Return [x, y] of the center of cell containing provided text 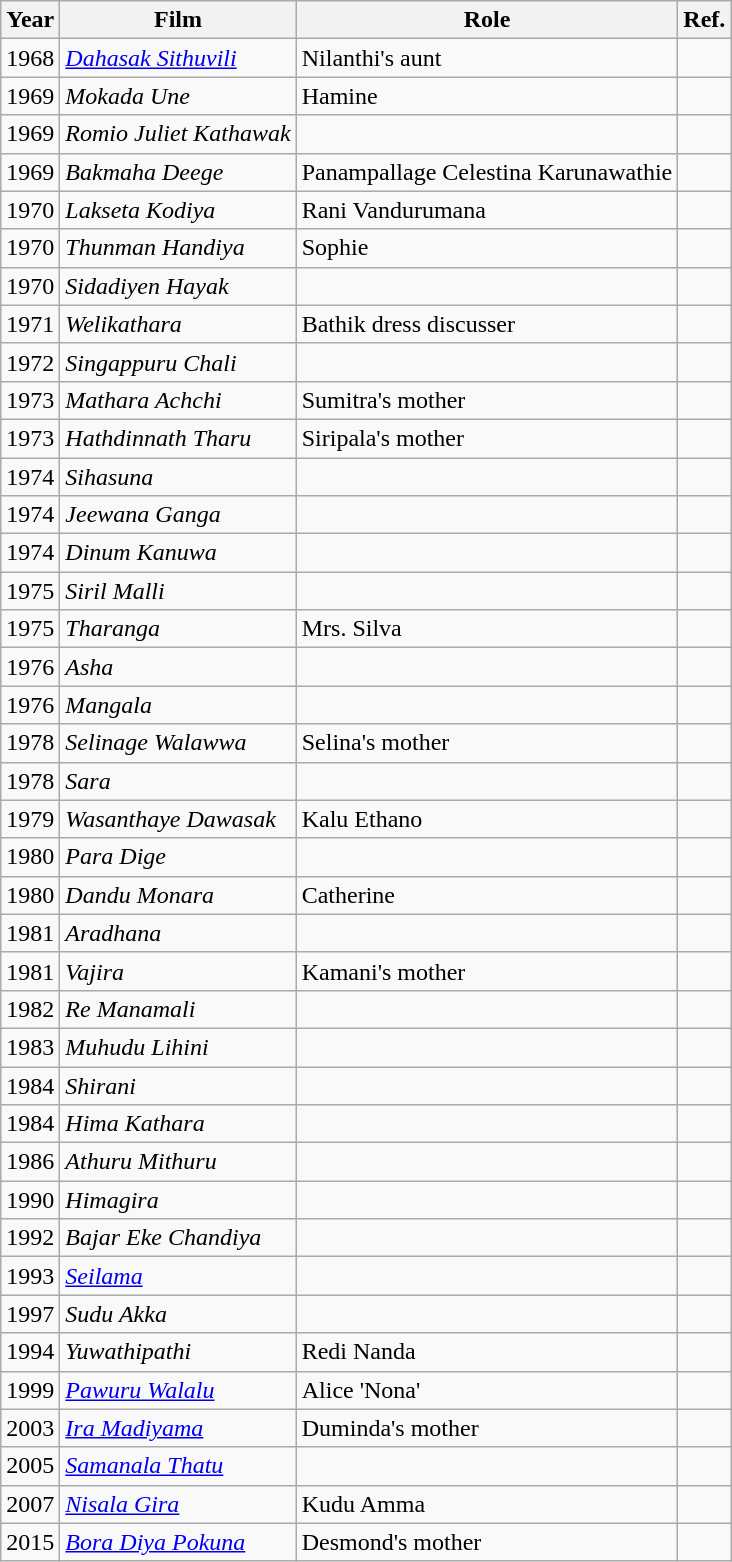
Catherine [487, 895]
Jeewana Ganga [178, 515]
1999 [30, 1390]
Alice 'Nona' [487, 1390]
Bora Diya Pokuna [178, 1542]
1972 [30, 362]
Shirani [178, 1085]
Tharanga [178, 629]
Ira Madiyama [178, 1428]
Sudu Akka [178, 1314]
Romio Juliet Kathawak [178, 134]
Aradhana [178, 933]
Muhudu Lihini [178, 1047]
Siripala's mother [487, 438]
Selina's mother [487, 743]
Seilama [178, 1276]
Kudu Amma [487, 1504]
1968 [30, 58]
1994 [30, 1352]
Mangala [178, 705]
1979 [30, 819]
Sidadiyen Hayak [178, 286]
Dahasak Sithuvili [178, 58]
Year [30, 20]
Athuru Mithuru [178, 1162]
2003 [30, 1428]
Dinum Kanuwa [178, 553]
Desmond's mother [487, 1542]
Rani Vandurumana [487, 210]
Duminda's mother [487, 1428]
Thunman Handiya [178, 248]
Mathara Achchi [178, 400]
Hamine [487, 96]
Sihasuna [178, 477]
Role [487, 20]
Sara [178, 781]
Hima Kathara [178, 1124]
Hathdinnath Tharu [178, 438]
Kamani's mother [487, 971]
1971 [30, 324]
Re Manamali [178, 1009]
Redi Nanda [487, 1352]
Siril Malli [178, 591]
Singappuru Chali [178, 362]
Mrs. Silva [487, 629]
Samanala Thatu [178, 1466]
Bathik dress discusser [487, 324]
Nilanthi's aunt [487, 58]
1990 [30, 1200]
1983 [30, 1047]
Yuwathipathi [178, 1352]
Panampallage Celestina Karunawathie [487, 172]
1992 [30, 1238]
Bakmaha Deege [178, 172]
1982 [30, 1009]
Asha [178, 667]
Himagira [178, 1200]
Sophie [487, 248]
Lakseta Kodiya [178, 210]
Film [178, 20]
2005 [30, 1466]
2015 [30, 1542]
Mokada Une [178, 96]
Pawuru Walalu [178, 1390]
Kalu Ethano [487, 819]
Welikathara [178, 324]
1997 [30, 1314]
Bajar Eke Chandiya [178, 1238]
Para Dige [178, 857]
Sumitra's mother [487, 400]
1993 [30, 1276]
Ref. [704, 20]
Wasanthaye Dawasak [178, 819]
2007 [30, 1504]
Nisala Gira [178, 1504]
Dandu Monara [178, 895]
1986 [30, 1162]
Vajira [178, 971]
Selinage Walawwa [178, 743]
